Return the [x, y] coordinate for the center point of the cell that contains the specified text.  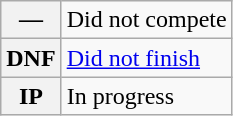
Did not compete [146, 20]
IP [31, 96]
DNF [31, 58]
Did not finish [146, 58]
In progress [146, 96]
— [31, 20]
